Return the (x, y) coordinate for the center point of the cell that contains the specified text.  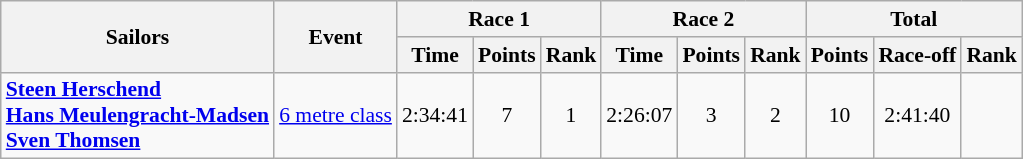
2:34:41 (435, 116)
Sailors (138, 36)
3 (711, 116)
2:26:07 (639, 116)
6 metre class (336, 116)
2 (776, 116)
Race 2 (703, 19)
Race 1 (499, 19)
7 (507, 116)
10 (840, 116)
1 (572, 116)
Event (336, 36)
Steen Herschend Hans Meulengracht-Madsen Sven Thomsen (138, 116)
Race-off (917, 55)
2:41:40 (917, 116)
Total (914, 19)
